Identify which cell holds the provided text, then report its [x, y] central coordinate. 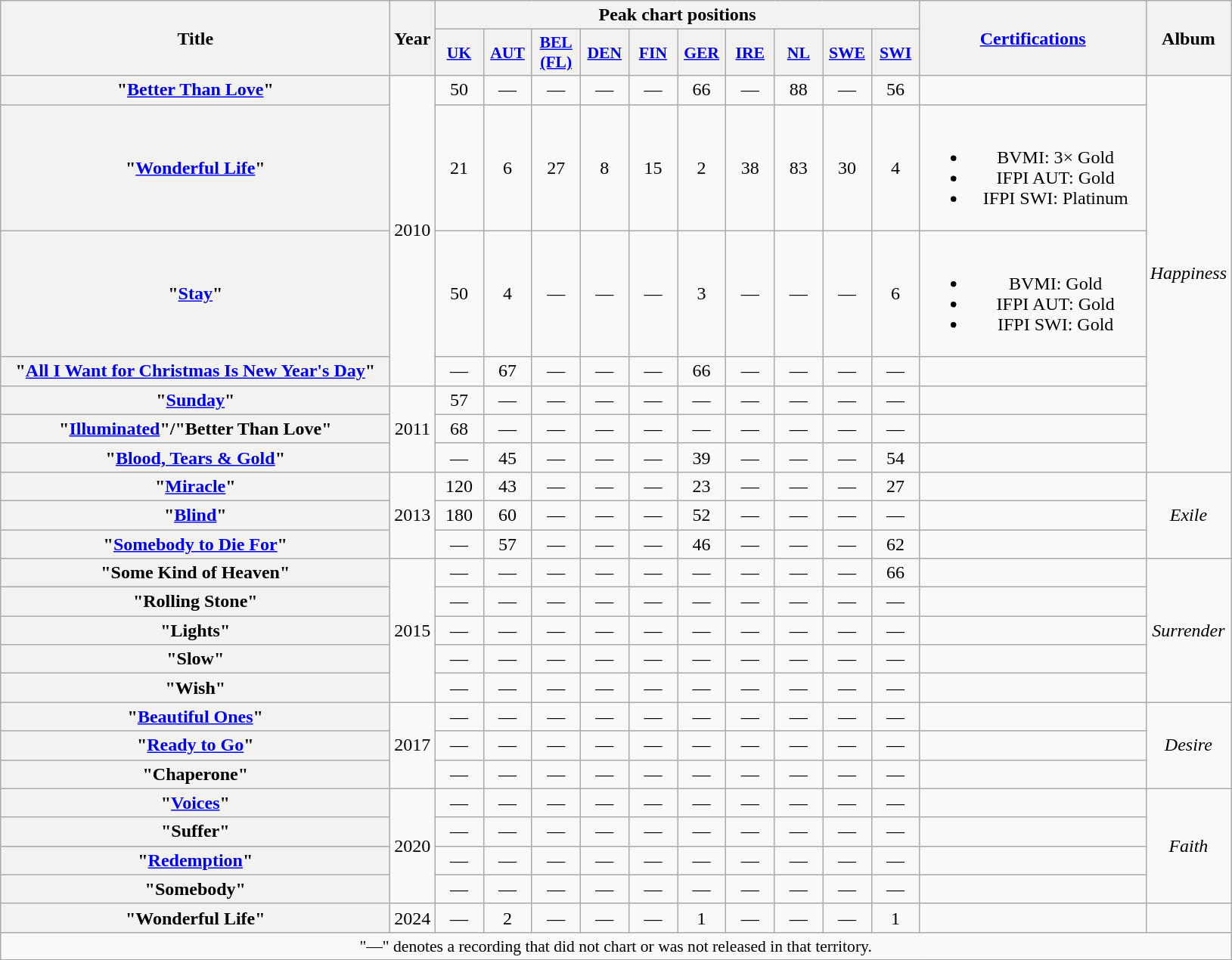
"Rolling Stone" [195, 602]
2024 [413, 918]
88 [799, 90]
39 [702, 457]
"Blind" [195, 515]
2011 [413, 429]
Desire [1188, 745]
FIN [653, 53]
"Voices" [195, 803]
180 [459, 515]
52 [702, 515]
"Redemption" [195, 860]
Faith [1188, 846]
56 [895, 90]
DEN [604, 53]
BEL (FL) [556, 53]
"Somebody" [195, 889]
"Suffer" [195, 831]
Happiness [1188, 274]
AUT [507, 53]
SWE [847, 53]
"Blood, Tears & Gold" [195, 457]
Title [195, 38]
NL [799, 53]
"Lights" [195, 630]
"Chaperone" [195, 774]
"Wish" [195, 688]
GER [702, 53]
54 [895, 457]
43 [507, 486]
21 [459, 168]
"Somebody to Die For" [195, 543]
"Beautiful Ones" [195, 717]
68 [459, 429]
38 [750, 168]
"Better Than Love" [195, 90]
"Miracle" [195, 486]
Surrender [1188, 630]
Year [413, 38]
Exile [1188, 515]
15 [653, 168]
62 [895, 543]
SWI [895, 53]
45 [507, 457]
46 [702, 543]
Peak chart positions [678, 15]
Album [1188, 38]
"Illuminated"/"Better Than Love" [195, 429]
"Some Kind of Heaven" [195, 573]
BVMI: 3× GoldIFPI AUT: GoldIFPI SWI: Platinum [1033, 168]
2015 [413, 630]
2020 [413, 846]
60 [507, 515]
"Sunday" [195, 400]
2017 [413, 745]
BVMI: GoldIFPI AUT: GoldIFPI SWI: Gold [1033, 293]
83 [799, 168]
67 [507, 371]
IRE [750, 53]
"Ready to Go" [195, 745]
2010 [413, 231]
UK [459, 53]
30 [847, 168]
"Slow" [195, 659]
Certifications [1033, 38]
3 [702, 293]
8 [604, 168]
"—" denotes a recording that did not chart or was not released in that territory. [616, 946]
2013 [413, 515]
23 [702, 486]
"Stay" [195, 293]
"All I Want for Christmas Is New Year's Day" [195, 371]
120 [459, 486]
